For the text-containing cell, return its midpoint in [x, y] coordinate format. 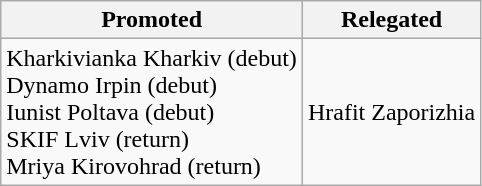
Kharkivianka Kharkiv (debut)Dynamo Irpin (debut)Iunist Poltava (debut)SKIF Lviv (return)Mriya Kirovohrad (return) [152, 112]
Promoted [152, 20]
Relegated [391, 20]
Hrafit Zaporizhia [391, 112]
